Scan for the cell matching the given text and deliver its (X, Y) coordinate at center. 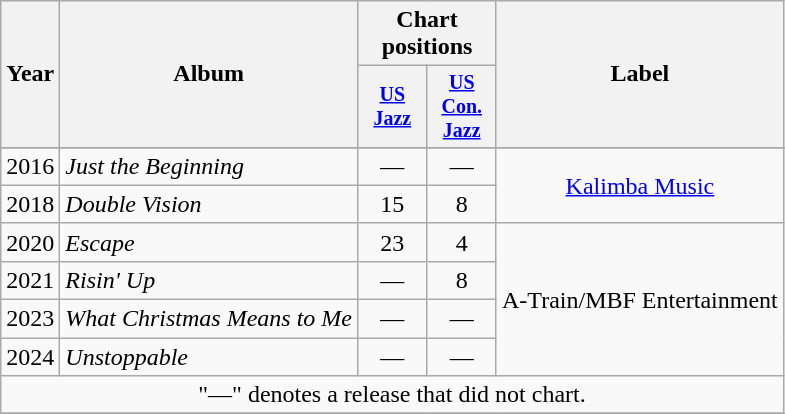
2016 (30, 166)
2020 (30, 242)
Year (30, 74)
Risin' Up (209, 280)
Double Vision (209, 204)
Kalimba Music (640, 185)
What Christmas Means to Me (209, 319)
4 (462, 242)
2023 (30, 319)
2018 (30, 204)
Label (640, 74)
"—" denotes a release that did not chart. (392, 395)
23 (392, 242)
2024 (30, 357)
15 (392, 204)
USCon.Jazz (462, 106)
Unstoppable (209, 357)
A-Train/MBF Entertainment (640, 299)
Just the Beginning (209, 166)
Album (209, 74)
USJazz (392, 106)
Chart positions (428, 34)
2021 (30, 280)
Escape (209, 242)
